Determine the [X, Y] coordinate at the center of the cell enclosing the given text.  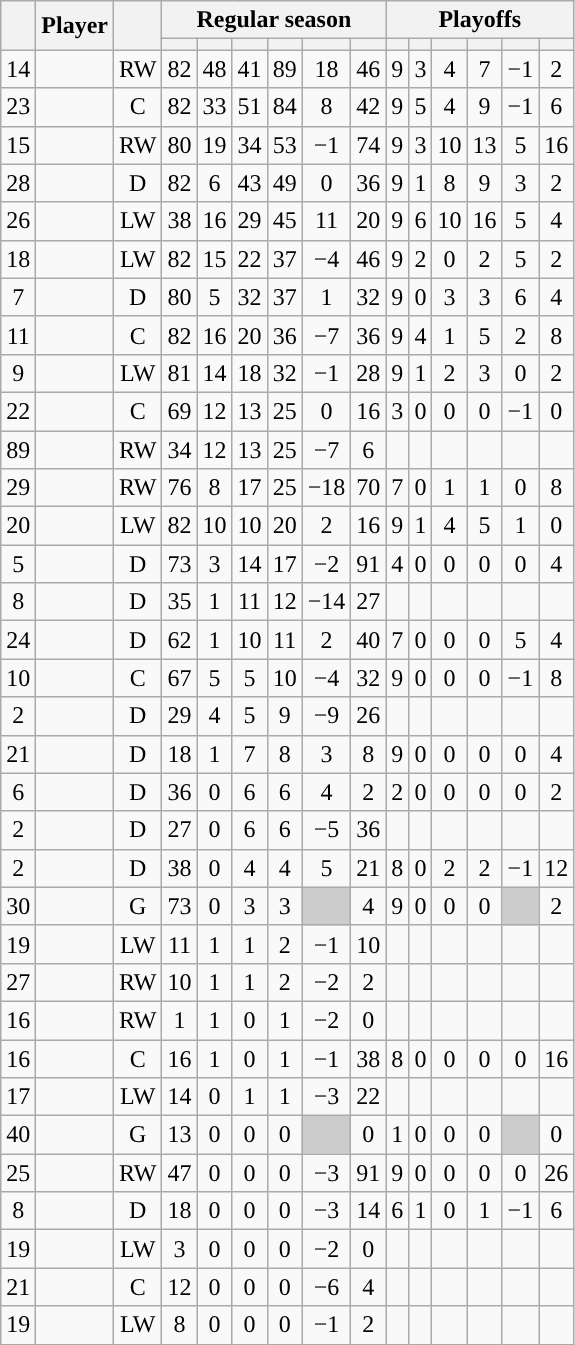
47 [180, 1173]
45 [284, 221]
−6 [326, 1287]
48 [214, 69]
30 [18, 906]
62 [180, 640]
67 [180, 678]
24 [18, 640]
−14 [326, 602]
41 [250, 69]
Player [75, 26]
84 [284, 107]
70 [368, 488]
81 [180, 373]
−5 [326, 830]
35 [180, 602]
−18 [326, 488]
−9 [326, 716]
23 [18, 107]
Regular season [274, 20]
Playoffs [480, 20]
51 [250, 107]
74 [368, 145]
53 [284, 145]
49 [284, 183]
69 [180, 411]
42 [368, 107]
43 [250, 183]
33 [214, 107]
76 [180, 488]
